Output the (x, y) coordinate of the center of the cell containing the given text.  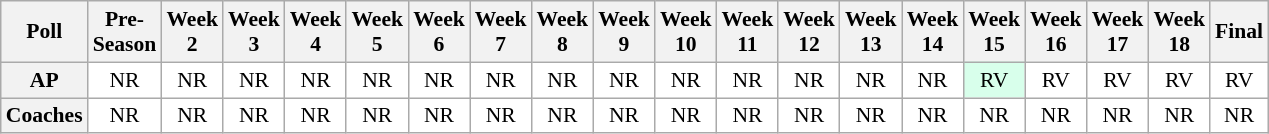
Week6 (439, 32)
Week15 (994, 32)
Week2 (192, 32)
Pre-Season (125, 32)
Week9 (624, 32)
Week13 (871, 32)
Week16 (1056, 32)
Week4 (316, 32)
Week8 (562, 32)
AP (44, 80)
Week18 (1179, 32)
Week10 (686, 32)
Week12 (809, 32)
Week17 (1118, 32)
Week5 (377, 32)
Week7 (501, 32)
Week14 (933, 32)
Coaches (44, 116)
Final (1239, 32)
Week11 (748, 32)
Poll (44, 32)
Week3 (254, 32)
